Capture the cell that displays the provided text and extract its [x, y] central coordinate. 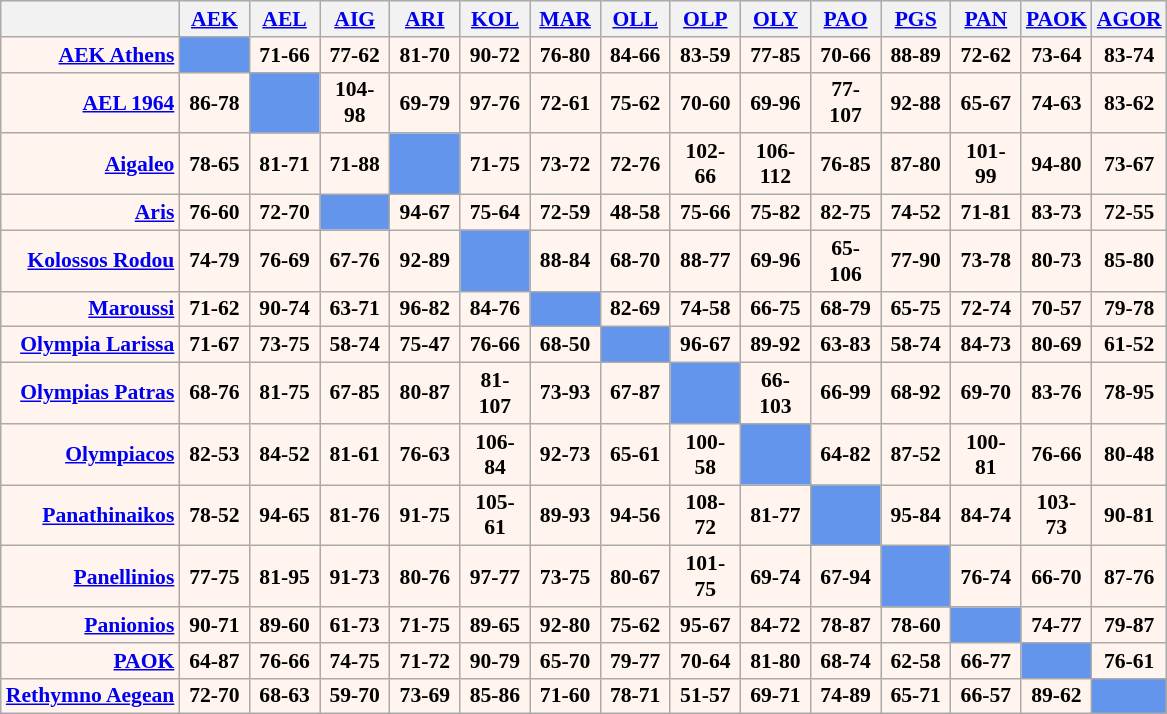
88-84 [565, 260]
94-80 [1056, 164]
75-66 [705, 213]
66-77 [986, 661]
72-74 [986, 309]
87-80 [916, 164]
74-58 [705, 309]
75-82 [775, 213]
63-83 [845, 345]
AIG [355, 19]
61-73 [355, 625]
105-61 [495, 516]
70-60 [705, 102]
AEL [284, 19]
82-53 [214, 454]
KOL [495, 19]
96-67 [705, 345]
81-61 [355, 454]
OLY [775, 19]
90-81 [1130, 516]
71-67 [214, 345]
95-84 [916, 516]
AEL 1964 [90, 102]
92-89 [425, 260]
78-87 [845, 625]
Panathinaikos [90, 516]
67-85 [355, 394]
97-77 [495, 576]
62-58 [916, 661]
81-77 [775, 516]
74-75 [355, 661]
71-88 [355, 164]
AEK [214, 19]
MAR [565, 19]
65-67 [986, 102]
100-81 [986, 454]
87-76 [1130, 576]
79-87 [1130, 625]
Olympia Larissa [90, 345]
73-67 [1130, 164]
68-79 [845, 309]
86-78 [214, 102]
72-62 [986, 55]
PGS [916, 19]
83-76 [1056, 394]
76-63 [425, 454]
68-70 [635, 260]
80-87 [425, 394]
90-74 [284, 309]
90-72 [495, 55]
91-75 [425, 516]
PAN [986, 19]
Olympias Patras [90, 394]
82-69 [635, 309]
68-74 [845, 661]
84-73 [986, 345]
83-74 [1130, 55]
102-66 [705, 164]
OLL [635, 19]
74-89 [845, 696]
94-56 [635, 516]
Panellinios [90, 576]
74-77 [1056, 625]
89-65 [495, 625]
73-69 [425, 696]
81-80 [775, 661]
69-70 [986, 394]
68-76 [214, 394]
71-72 [425, 661]
76-69 [284, 260]
78-60 [916, 625]
103-73 [1056, 516]
89-92 [775, 345]
68-63 [284, 696]
92-88 [916, 102]
106-84 [495, 454]
91-73 [355, 576]
81-76 [355, 516]
77-75 [214, 576]
88-77 [705, 260]
Aigaleo [90, 164]
92-80 [565, 625]
87-52 [916, 454]
90-79 [495, 661]
66-103 [775, 394]
Maroussi [90, 309]
73-93 [565, 394]
75-64 [495, 213]
69-71 [775, 696]
78-52 [214, 516]
PAO [845, 19]
65-71 [916, 696]
83-73 [1056, 213]
89-93 [565, 516]
78-65 [214, 164]
71-81 [986, 213]
66-75 [775, 309]
68-50 [565, 345]
63-71 [355, 309]
74-79 [214, 260]
64-82 [845, 454]
70-64 [705, 661]
65-75 [916, 309]
77-107 [845, 102]
65-106 [845, 260]
81-75 [284, 394]
64-87 [214, 661]
78-71 [635, 696]
66-99 [845, 394]
104-98 [355, 102]
80-73 [1056, 260]
95-67 [705, 625]
73-64 [1056, 55]
77-90 [916, 260]
71-62 [214, 309]
68-92 [916, 394]
69-74 [775, 576]
61-52 [1130, 345]
67-94 [845, 576]
84-66 [635, 55]
75-47 [425, 345]
88-89 [916, 55]
84-76 [495, 309]
100-58 [705, 454]
83-62 [1130, 102]
65-70 [565, 661]
51-57 [705, 696]
65-61 [635, 454]
90-71 [214, 625]
101-75 [705, 576]
71-66 [284, 55]
OLP [705, 19]
74-63 [1056, 102]
67-76 [355, 260]
67-87 [635, 394]
108-72 [705, 516]
72-61 [565, 102]
84-72 [775, 625]
73-72 [565, 164]
59-70 [355, 696]
70-57 [1056, 309]
81-71 [284, 164]
71-60 [565, 696]
77-85 [775, 55]
84-52 [284, 454]
85-80 [1130, 260]
85-86 [495, 696]
AGOR [1130, 19]
Panionios [90, 625]
89-60 [284, 625]
Rethymno Aegean [90, 696]
48-58 [635, 213]
92-73 [565, 454]
70-66 [845, 55]
76-60 [214, 213]
94-67 [425, 213]
80-76 [425, 576]
74-52 [916, 213]
66-70 [1056, 576]
96-82 [425, 309]
76-85 [845, 164]
81-107 [495, 394]
79-77 [635, 661]
69-79 [425, 102]
76-61 [1130, 661]
89-62 [1056, 696]
97-76 [495, 102]
Olympiacos [90, 454]
ARI [425, 19]
83-59 [705, 55]
81-70 [425, 55]
Kolossos Rodou [90, 260]
77-62 [355, 55]
Aris [90, 213]
72-55 [1130, 213]
101-99 [986, 164]
81-95 [284, 576]
73-78 [986, 260]
76-80 [565, 55]
66-57 [986, 696]
78-95 [1130, 394]
84-74 [986, 516]
AEK Athens [90, 55]
82-75 [845, 213]
72-76 [635, 164]
72-59 [565, 213]
80-67 [635, 576]
76-74 [986, 576]
106-112 [775, 164]
80-48 [1130, 454]
80-69 [1056, 345]
94-65 [284, 516]
79-78 [1130, 309]
